Detect which cell encompasses the target text, then output its [x, y] center coordinate. 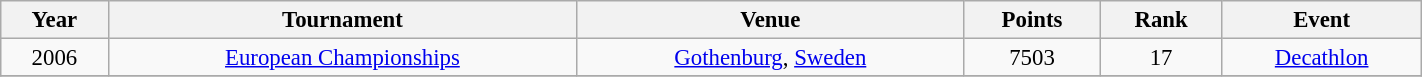
Rank [1161, 20]
2006 [54, 58]
7503 [1032, 58]
Tournament [342, 20]
Points [1032, 20]
Year [54, 20]
European Championships [342, 58]
Venue [770, 20]
Gothenburg, Sweden [770, 58]
Event [1322, 20]
17 [1161, 58]
Decathlon [1322, 58]
